Find where the given text appears and provide that cell's center as (x, y) coordinate. 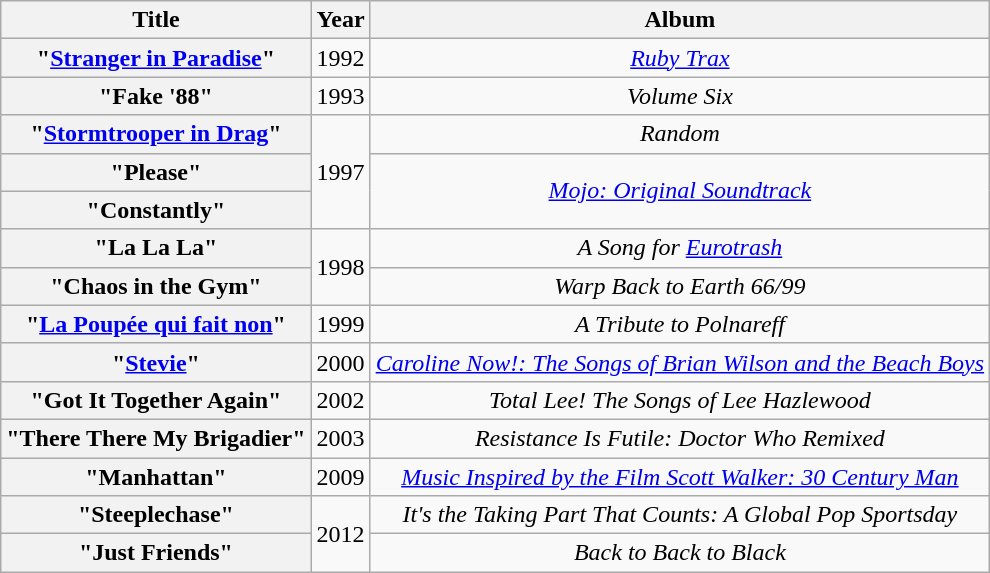
"La Poupée qui fait non" (156, 324)
It's the Taking Part That Counts: A Global Pop Sportsday (680, 515)
"Got It Together Again" (156, 400)
1999 (340, 324)
Total Lee! The Songs of Lee Hazlewood (680, 400)
A Song for Eurotrash (680, 248)
"Please" (156, 172)
Back to Back to Black (680, 553)
"Stormtrooper in Drag" (156, 134)
Mojo: Original Soundtrack (680, 191)
"Steeplechase" (156, 515)
2012 (340, 534)
"Stevie" (156, 362)
Volume Six (680, 96)
Warp Back to Earth 66/99 (680, 286)
1992 (340, 58)
Random (680, 134)
2002 (340, 400)
A Tribute to Polnareff (680, 324)
2003 (340, 438)
"Manhattan" (156, 477)
"There There My Brigadier" (156, 438)
1998 (340, 267)
Music Inspired by the Film Scott Walker: 30 Century Man (680, 477)
"Just Friends" (156, 553)
"Chaos in the Gym" (156, 286)
1993 (340, 96)
"Fake '88" (156, 96)
"Constantly" (156, 210)
Resistance Is Futile: Doctor Who Remixed (680, 438)
Title (156, 20)
Caroline Now!: The Songs of Brian Wilson and the Beach Boys (680, 362)
"Stranger in Paradise" (156, 58)
1997 (340, 172)
Album (680, 20)
"La La La" (156, 248)
2000 (340, 362)
Year (340, 20)
2009 (340, 477)
Ruby Trax (680, 58)
